Locate the cell with the specified text and output its (X, Y) center coordinate. 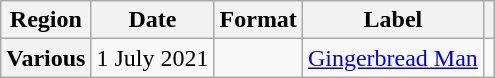
Gingerbread Man (392, 58)
Format (258, 20)
1 July 2021 (152, 58)
Date (152, 20)
Label (392, 20)
Region (46, 20)
Various (46, 58)
